From the cell containing the given text, extract its center point as [x, y] coordinate. 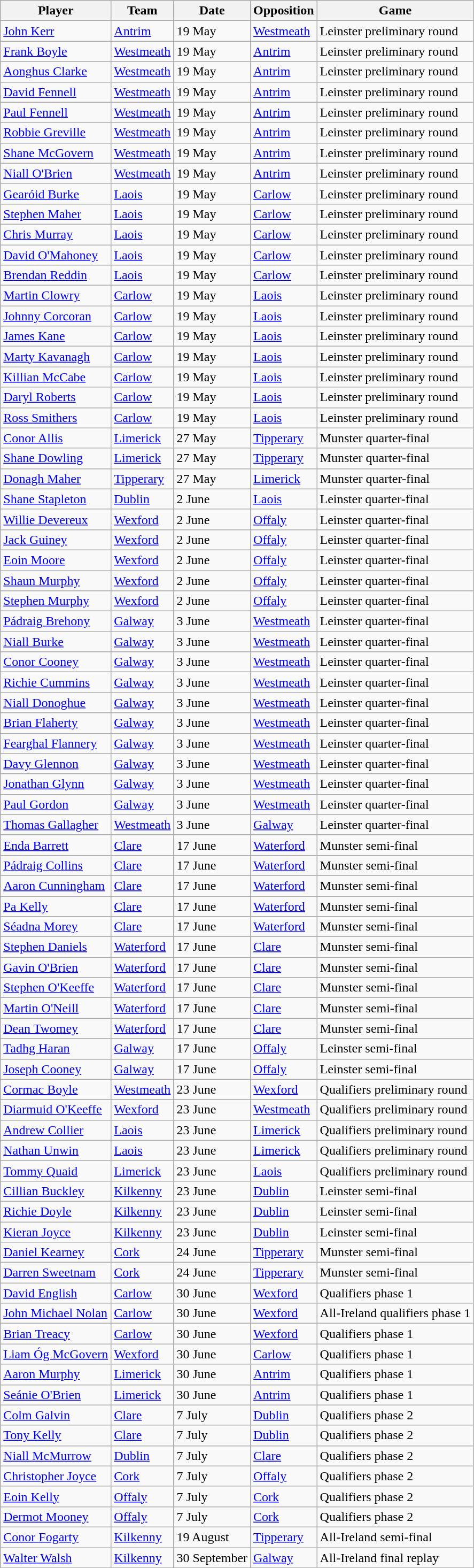
Marty Kavanagh [56, 357]
Donagh Maher [56, 479]
Opposition [284, 11]
Stephen Maher [56, 214]
Paul Fennell [56, 112]
Shane Dowling [56, 458]
David English [56, 1293]
Séadna Morey [56, 927]
Aaron Murphy [56, 1374]
John Kerr [56, 31]
Jack Guiney [56, 540]
Stephen O'Keeffe [56, 988]
Eoin Kelly [56, 1496]
David O'Mahoney [56, 255]
Gearóid Burke [56, 194]
Niall Donoghue [56, 703]
Martin Clowry [56, 296]
Ross Smithers [56, 418]
All-Ireland semi-final [395, 1537]
David Fennell [56, 92]
Pádraig Collins [56, 865]
Cormac Boyle [56, 1089]
Enda Barrett [56, 845]
Robbie Greville [56, 133]
Seánie O'Brien [56, 1395]
Niall McMurrow [56, 1456]
Jonathan Glynn [56, 784]
Richie Doyle [56, 1211]
Dermot Mooney [56, 1517]
Kieran Joyce [56, 1232]
Player [56, 11]
Fearghal Flannery [56, 743]
Richie Cummins [56, 682]
19 August [212, 1537]
Eoin Moore [56, 560]
Pa Kelly [56, 906]
Liam Óg McGovern [56, 1354]
Daniel Kearney [56, 1252]
Davy Glennon [56, 764]
Christopher Joyce [56, 1476]
Pádraig Brehony [56, 621]
Aonghus Clarke [56, 72]
Niall O'Brien [56, 173]
Daryl Roberts [56, 397]
Tony Kelly [56, 1435]
Chris Murray [56, 234]
Joseph Cooney [56, 1069]
Cillian Buckley [56, 1191]
Darren Sweetnam [56, 1273]
Brendan Reddin [56, 275]
Niall Burke [56, 642]
Diarmuid O'Keeffe [56, 1110]
Team [142, 11]
Stephen Murphy [56, 601]
Shane Stapleton [56, 499]
Andrew Collier [56, 1130]
Conor Allis [56, 438]
Nathan Unwin [56, 1150]
Brian Flaherty [56, 723]
John Michael Nolan [56, 1313]
Tadhg Haran [56, 1049]
Martin O'Neill [56, 1008]
Brian Treacy [56, 1334]
Gavin O'Brien [56, 967]
30 September [212, 1558]
All-Ireland qualifiers phase 1 [395, 1313]
Dean Twomey [56, 1028]
Tommy Quaid [56, 1171]
Frank Boyle [56, 51]
Date [212, 11]
Colm Galvin [56, 1415]
Johnny Corcoran [56, 316]
Shane McGovern [56, 153]
Stephen Daniels [56, 947]
Conor Cooney [56, 662]
Willie Devereux [56, 519]
Game [395, 11]
All-Ireland final replay [395, 1558]
Conor Fogarty [56, 1537]
Shaun Murphy [56, 580]
James Kane [56, 336]
Walter Walsh [56, 1558]
Aaron Cunningham [56, 886]
Paul Gordon [56, 804]
Killian McCabe [56, 377]
Thomas Gallagher [56, 825]
